Return the [x, y] coordinate for the center point of the cell that contains the specified text.  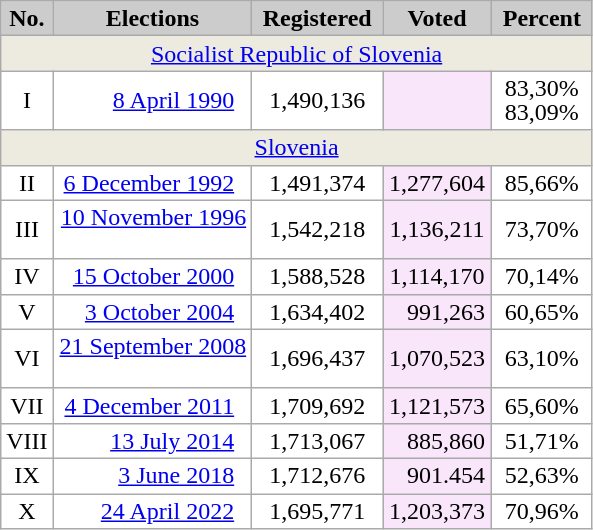
15 October 2000 [152, 276]
I [27, 100]
65,60% [542, 406]
52,63% [542, 476]
1,277,604 [438, 182]
V [27, 312]
IX [27, 476]
10 November 1996 [152, 230]
85,66% [542, 182]
70,96% [542, 512]
III [27, 230]
8 April 1990 [152, 100]
1,203,373 [438, 512]
1,695,771 [318, 512]
991,263 [438, 312]
4 December 2011 [152, 406]
24 April 2022 [152, 512]
73,70% [542, 230]
63,10% [542, 358]
1,696,437 [318, 358]
X [27, 512]
1,713,067 [318, 440]
Percent [542, 18]
Registered [318, 18]
13 July 2014 [152, 440]
Elections [152, 18]
VII [27, 406]
1,712,676 [318, 476]
1,070,523 [438, 358]
VIII [27, 440]
1,121,573 [438, 406]
1,136,211 [438, 230]
1,114,170 [438, 276]
Voted [438, 18]
3 June 2018 [152, 476]
1,490,136 [318, 100]
885,860 [438, 440]
3 October 2004 [152, 312]
1,634,402 [318, 312]
Slovenia [297, 148]
1,542,218 [318, 230]
IV [27, 276]
No. [27, 18]
6 December 1992 [152, 182]
51,71% [542, 440]
83,30%83,09% [542, 100]
60,65% [542, 312]
1,588,528 [318, 276]
1,709,692 [318, 406]
70,14% [542, 276]
21 September 2008 [152, 358]
II [27, 182]
1,491,374 [318, 182]
Socialist Republic of Slovenia [297, 54]
VI [27, 358]
901.454 [438, 476]
